Determine the [X, Y] coordinate at the center of the cell enclosing the given text.  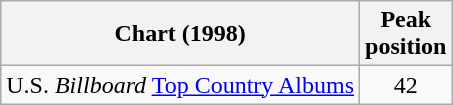
Chart (1998) [180, 34]
U.S. Billboard Top Country Albums [180, 85]
42 [406, 85]
Peakposition [406, 34]
